Return (X, Y) of the center of cell containing provided text 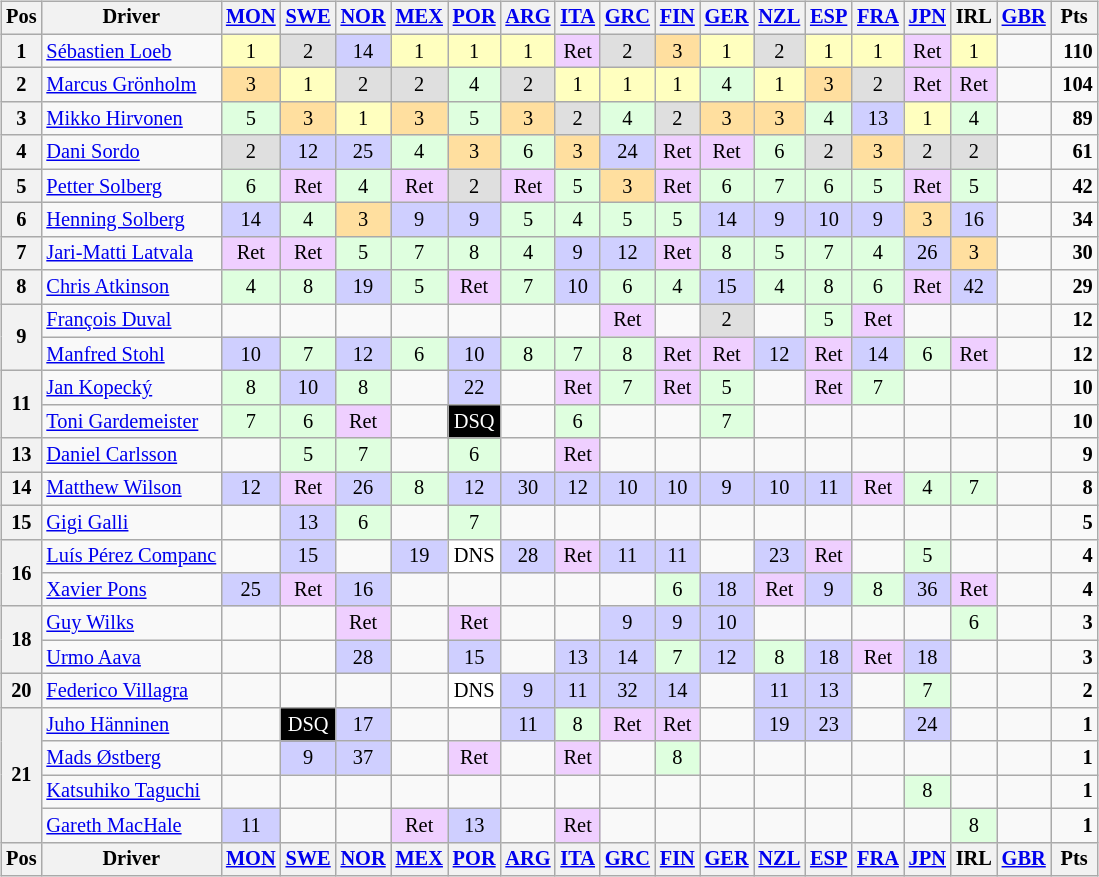
Xavier Pons (131, 590)
34 (1074, 220)
61 (1074, 152)
110 (1074, 51)
89 (1074, 119)
Gigi Galli (131, 522)
Sébastien Loeb (131, 51)
Urmo Aava (131, 657)
Manfred Stohl (131, 354)
Toni Gardemeister (131, 422)
20 (21, 691)
Marcus Grönholm (131, 85)
Jari-Matti Latvala (131, 253)
Katsuhiko Taguchi (131, 792)
37 (364, 758)
Luís Pérez Companc (131, 556)
Mads Østberg (131, 758)
Gareth MacHale (131, 825)
22 (474, 388)
104 (1074, 85)
17 (364, 724)
Guy Wilks (131, 623)
Jan Kopecký (131, 388)
Petter Solberg (131, 186)
32 (628, 691)
Matthew Wilson (131, 489)
Henning Solberg (131, 220)
François Duval (131, 321)
21 (21, 774)
Federico Villagra (131, 691)
Juho Hänninen (131, 724)
Chris Atkinson (131, 287)
Mikko Hirvonen (131, 119)
Daniel Carlsson (131, 455)
29 (1074, 287)
36 (928, 590)
Dani Sordo (131, 152)
